From the cell containing the given text, extract its center point as (x, y) coordinate. 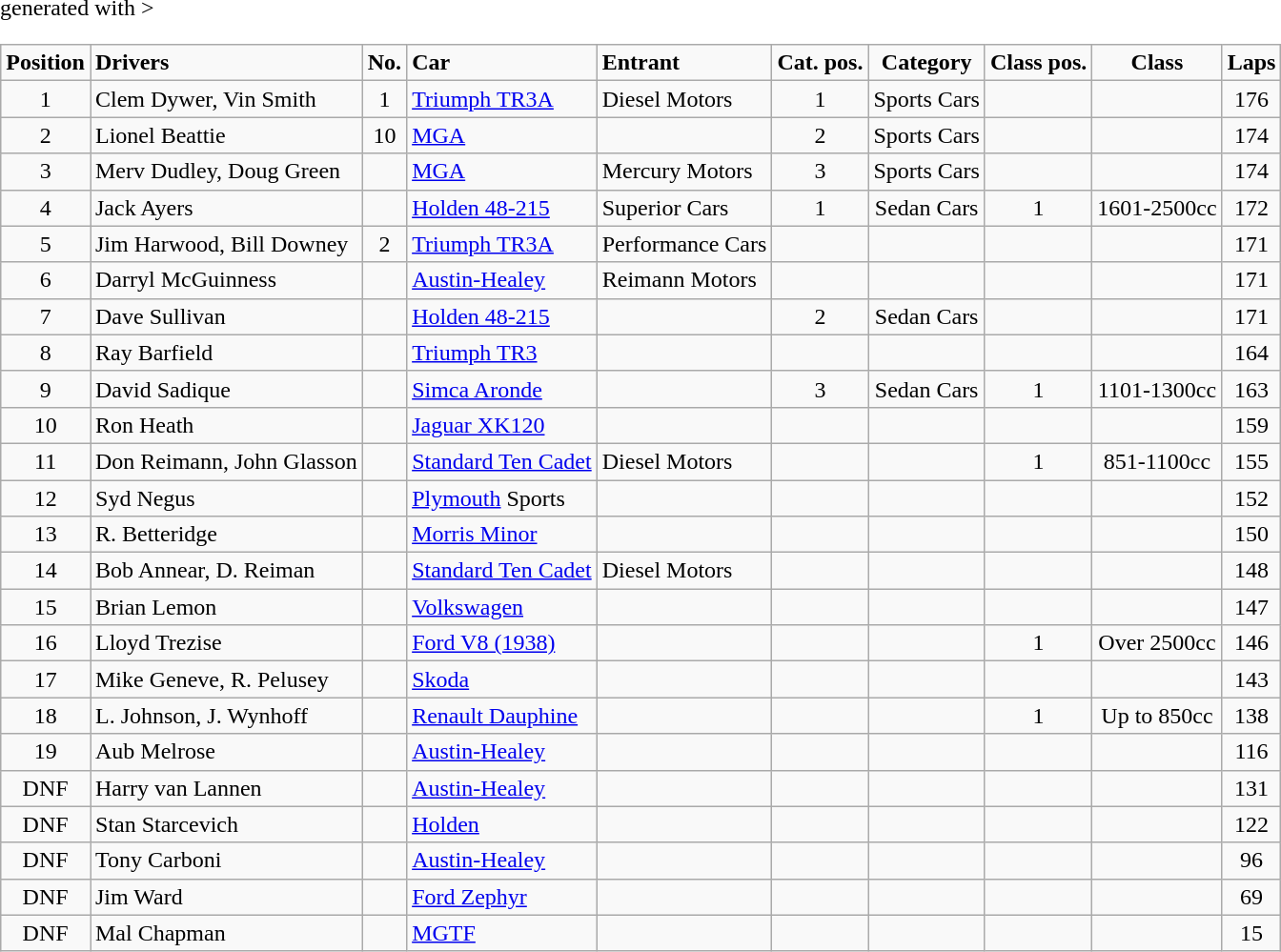
146 (1251, 643)
17 (46, 679)
Mike Geneve, R. Pelusey (226, 679)
Triumph TR3 (502, 353)
147 (1251, 607)
18 (46, 716)
Clem Dywer, Vin Smith (226, 99)
5 (46, 244)
9 (46, 389)
164 (1251, 353)
163 (1251, 389)
Bob Annear, D. Reiman (226, 571)
Lionel Beattie (226, 135)
155 (1251, 461)
131 (1251, 788)
13 (46, 535)
Class (1157, 63)
Up to 850cc (1157, 716)
Mercury Motors (684, 172)
Superior Cars (684, 208)
No. (384, 63)
Over 2500cc (1157, 643)
122 (1251, 824)
Dave Sullivan (226, 316)
Jim Ward (226, 897)
L. Johnson, J. Wynhoff (226, 716)
Volkswagen (502, 607)
Skoda (502, 679)
Darryl McGuinness (226, 280)
Mal Chapman (226, 933)
R. Betteridge (226, 535)
Drivers (226, 63)
Plymouth Sports (502, 498)
69 (1251, 897)
851-1100cc (1157, 461)
Merv Dudley, Doug Green (226, 172)
14 (46, 571)
Stan Starcevich (226, 824)
MGTF (502, 933)
Harry van Lannen (226, 788)
Category (926, 63)
Don Reimann, John Glasson (226, 461)
Reimann Motors (684, 280)
Simca Aronde (502, 389)
Lloyd Trezise (226, 643)
Entrant (684, 63)
176 (1251, 99)
Position (46, 63)
116 (1251, 752)
Morris Minor (502, 535)
7 (46, 316)
Jack Ayers (226, 208)
150 (1251, 535)
4 (46, 208)
Jim Harwood, Bill Downey (226, 244)
Renault Dauphine (502, 716)
Car (502, 63)
19 (46, 752)
Ron Heath (226, 425)
143 (1251, 679)
1601-2500cc (1157, 208)
Tony Carboni (226, 861)
Holden (502, 824)
Cat. pos. (820, 63)
Ford V8 (1938) (502, 643)
Ray Barfield (226, 353)
159 (1251, 425)
96 (1251, 861)
16 (46, 643)
Class pos. (1038, 63)
Brian Lemon (226, 607)
6 (46, 280)
138 (1251, 716)
David Sadique (226, 389)
152 (1251, 498)
172 (1251, 208)
8 (46, 353)
1101-1300cc (1157, 389)
11 (46, 461)
12 (46, 498)
148 (1251, 571)
Syd Negus (226, 498)
Laps (1251, 63)
Aub Melrose (226, 752)
Performance Cars (684, 244)
Ford Zephyr (502, 897)
Jaguar XK120 (502, 425)
